Find where the given text appears and provide that cell's center as [X, Y] coordinate. 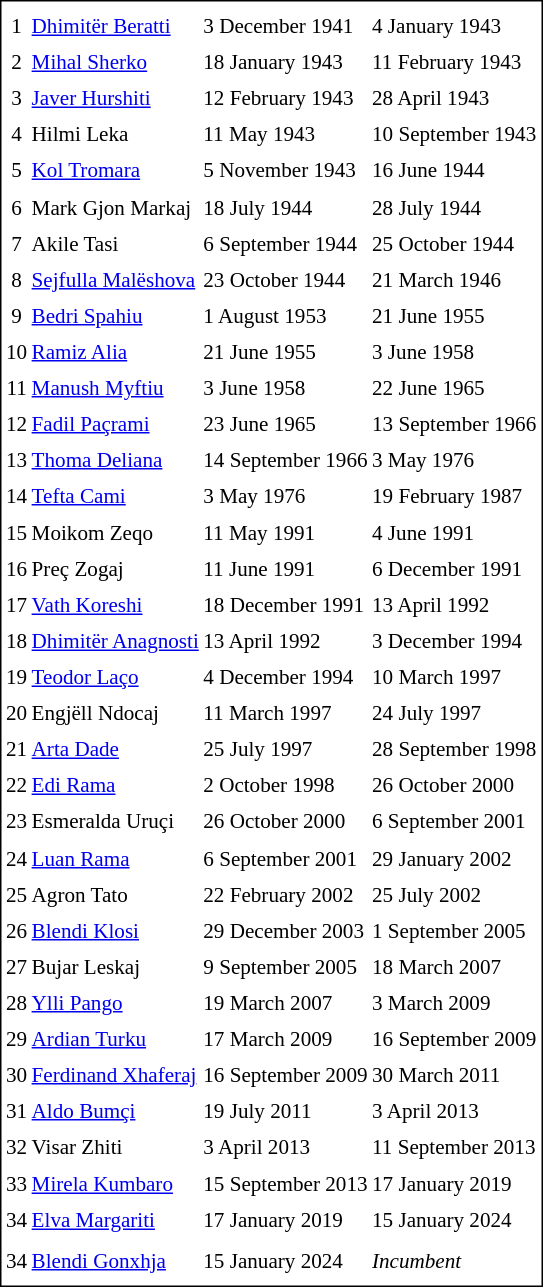
23 [16, 822]
33 [16, 1184]
Edi Rama [116, 786]
11 May 1991 [285, 533]
15 September 2013 [285, 1184]
Blendi Gonxhja [116, 1261]
Moikom Zeqo [116, 533]
16 [16, 569]
4 June 1991 [454, 533]
19 [16, 677]
21 [16, 750]
26 [16, 931]
Blendi Klosi [116, 931]
30 March 2011 [454, 1075]
Manush Myftiu [116, 388]
Akile Tasi [116, 243]
19 February 1987 [454, 497]
Mark Gjon Markaj [116, 207]
2 [16, 63]
31 [16, 1111]
Engjëll Ndocaj [116, 714]
18 March 2007 [454, 967]
11 May 1943 [285, 135]
11 March 1997 [285, 714]
Ardian Turku [116, 1039]
19 March 2007 [285, 1003]
4 January 1943 [454, 26]
18 December 1991 [285, 605]
11 June 1991 [285, 569]
32 [16, 1148]
Elva Margariti [116, 1220]
17 March 2009 [285, 1039]
3 December 1941 [285, 26]
2 October 1998 [285, 786]
18 January 1943 [285, 63]
28 July 1944 [454, 207]
6 December 1991 [454, 569]
11 [16, 388]
Tefta Cami [116, 497]
Ramiz Alia [116, 352]
29 January 2002 [454, 858]
23 June 1965 [285, 424]
3 December 1994 [454, 641]
Bujar Leskaj [116, 967]
11 September 2013 [454, 1148]
Fadil Paçrami [116, 424]
Sejfulla Malëshova [116, 280]
25 [16, 894]
5 November 1943 [285, 171]
Incumbent [454, 1261]
Arta Dade [116, 750]
Kol Tromara [116, 171]
28 April 1943 [454, 99]
6 [16, 207]
Dhimitër Beratti [116, 26]
25 July 2002 [454, 894]
4 [16, 135]
Thoma Deliana [116, 460]
12 [16, 424]
19 July 2011 [285, 1111]
Hilmi Leka [116, 135]
13 [16, 460]
9 [16, 316]
Mihal Sherko [116, 63]
10 [16, 352]
28 [16, 1003]
Dhimitër Anagnosti [116, 641]
14 [16, 497]
4 December 1994 [285, 677]
21 March 1946 [454, 280]
12 February 1943 [285, 99]
8 [16, 280]
23 October 1944 [285, 280]
Javer Hurshiti [116, 99]
Ylli Pango [116, 1003]
28 September 1998 [454, 750]
10 March 1997 [454, 677]
Mirela Kumbaro [116, 1184]
24 [16, 858]
30 [16, 1075]
Vath Koreshi [116, 605]
14 September 1966 [285, 460]
5 [16, 171]
13 September 1966 [454, 424]
9 September 2005 [285, 967]
25 October 1944 [454, 243]
11 February 1943 [454, 63]
Esmeralda Uruçi [116, 822]
Preç Zogaj [116, 569]
3 March 2009 [454, 1003]
22 June 1965 [454, 388]
Agron Tato [116, 894]
22 [16, 786]
1 September 2005 [454, 931]
10 September 1943 [454, 135]
20 [16, 714]
Visar Zhiti [116, 1148]
Teodor Laço [116, 677]
27 [16, 967]
22 February 2002 [285, 894]
7 [16, 243]
25 July 1997 [285, 750]
Ferdinand Xhaferaj [116, 1075]
Bedri Spahiu [116, 316]
17 [16, 605]
Aldo Bumçi [116, 1111]
29 December 2003 [285, 931]
Luan Rama [116, 858]
1 August 1953 [285, 316]
15 [16, 533]
3 [16, 99]
6 September 1944 [285, 243]
18 [16, 641]
16 June 1944 [454, 171]
24 July 1997 [454, 714]
29 [16, 1039]
1 [16, 26]
18 July 1944 [285, 207]
